Identify which cell holds the provided text, then report its [x, y] central coordinate. 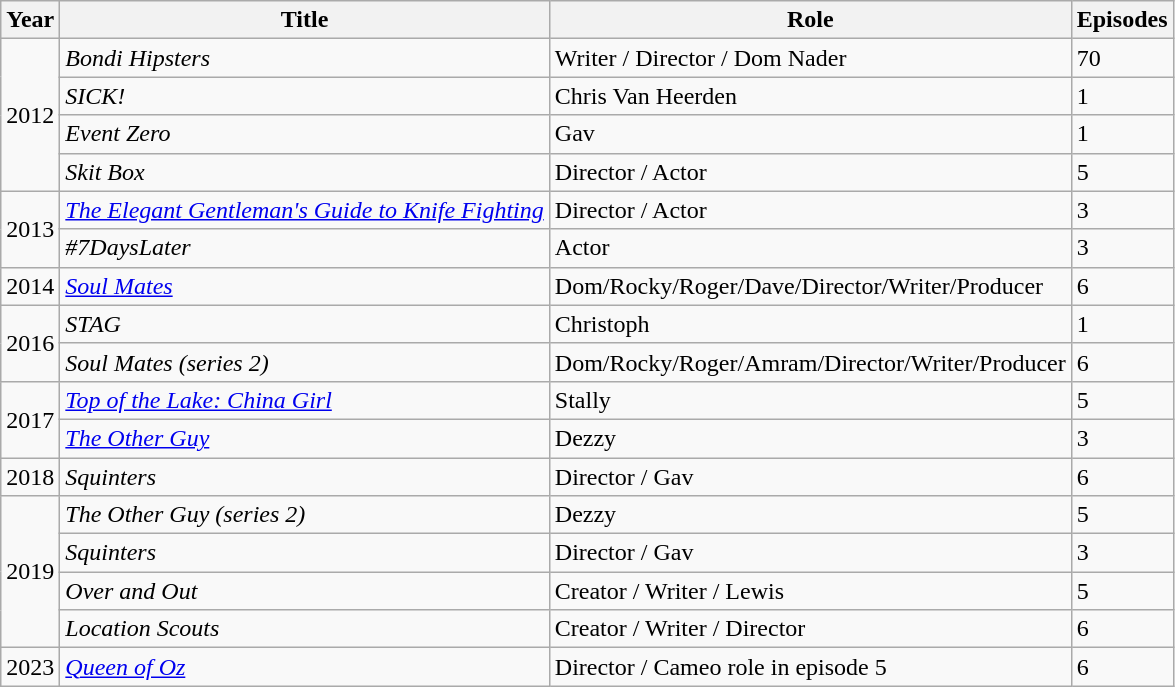
Soul Mates (series 2) [304, 362]
SICK! [304, 96]
2018 [30, 477]
Skit Box [304, 172]
Christoph [810, 324]
Event Zero [304, 134]
The Elegant Gentleman's Guide to Knife Fighting [304, 210]
Gav [810, 134]
2012 [30, 115]
Episodes [1122, 20]
Title [304, 20]
Soul Mates [304, 286]
Creator / Writer / Director [810, 629]
2017 [30, 419]
Dom/Rocky/Roger/Amram/Director/Writer/Producer [810, 362]
Over and Out [304, 591]
Queen of Oz [304, 667]
The Other Guy (series 2) [304, 515]
Stally [810, 400]
70 [1122, 58]
Chris Van Heerden [810, 96]
Director / Сameo role in episode 5 [810, 667]
Year [30, 20]
Actor [810, 248]
Creator / Writer / Lewis [810, 591]
2013 [30, 229]
Top of the Lake: China Girl [304, 400]
Role [810, 20]
Dom/Rocky/Roger/Dave/Director/Writer/Producer [810, 286]
Location Scouts [304, 629]
2019 [30, 572]
2016 [30, 343]
#7DaysLater [304, 248]
2014 [30, 286]
Bondi Hipsters [304, 58]
2023 [30, 667]
The Other Guy [304, 438]
Writer / Director / Dom Nader [810, 58]
STAG [304, 324]
